Extract the [X, Y] coordinate from the center of the cell holding the provided text.  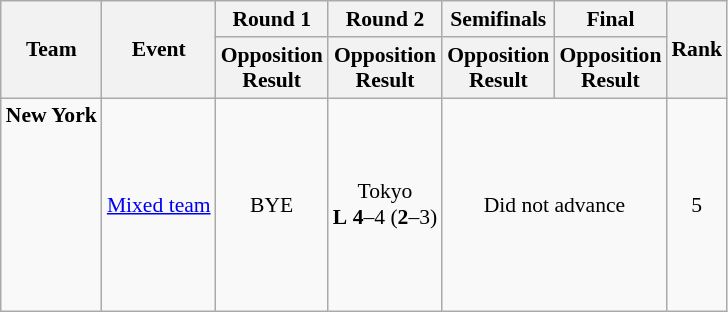
Semifinals [498, 19]
Mixed team [159, 205]
Round 2 [386, 19]
Team [52, 50]
Tokyo L 4–4 (2–3) [386, 205]
BYE [272, 205]
Event [159, 50]
Did not advance [554, 205]
5 [696, 205]
Final [610, 19]
New York [52, 205]
Round 1 [272, 19]
Rank [696, 50]
